Extract the [X, Y] coordinate from the center of the cell holding the provided text.  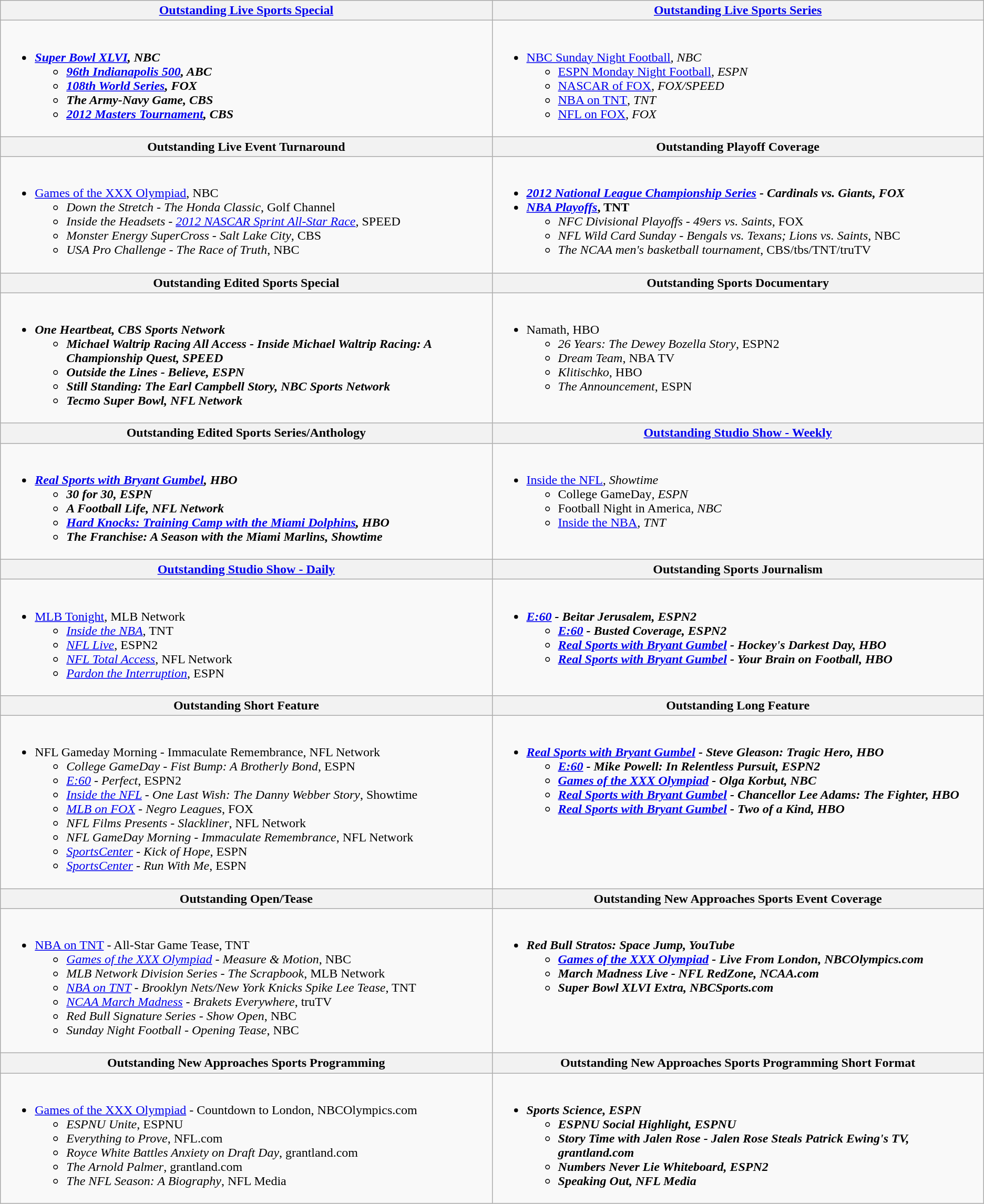
Outstanding Studio Show - Weekly [738, 433]
Outstanding Live Sports Series [738, 11]
Outstanding Short Feature [246, 705]
Outstanding Long Feature [738, 705]
Namath, HBO26 Years: The Dewey Bozella Story, ESPN2Dream Team, NBA TVKlitischko, HBOThe Announcement, ESPN [738, 358]
Outstanding Edited Sports Special [246, 283]
Outstanding New Approaches Sports Event Coverage [738, 898]
Outstanding New Approaches Sports Programming [246, 1063]
Outstanding Sports Documentary [738, 283]
Outstanding Live Event Turnaround [246, 147]
Outstanding Open/Tease [246, 898]
Inside the NFL, ShowtimeCollege GameDay, ESPNFootball Night in America, NBCInside the NBA, TNT [738, 501]
Outstanding Edited Sports Series/Anthology [246, 433]
Outstanding Studio Show - Daily [246, 569]
Super Bowl XLVI, NBC96th Indianapolis 500, ABC108th World Series, FOXThe Army-Navy Game, CBS2012 Masters Tournament, CBS [246, 79]
MLB Tonight, MLB NetworkInside the NBA, TNTNFL Live, ESPN2NFL Total Access, NFL NetworkPardon the Interruption, ESPN [246, 637]
Outstanding New Approaches Sports Programming Short Format [738, 1063]
Outstanding Live Sports Special [246, 11]
Outstanding Playoff Coverage [738, 147]
NBC Sunday Night Football, NBCESPN Monday Night Football, ESPNNASCAR of FOX, FOX/SPEEDNBA on TNT, TNTNFL on FOX, FOX [738, 79]
Outstanding Sports Journalism [738, 569]
